Locate the cell with the specified text and output its (X, Y) center coordinate. 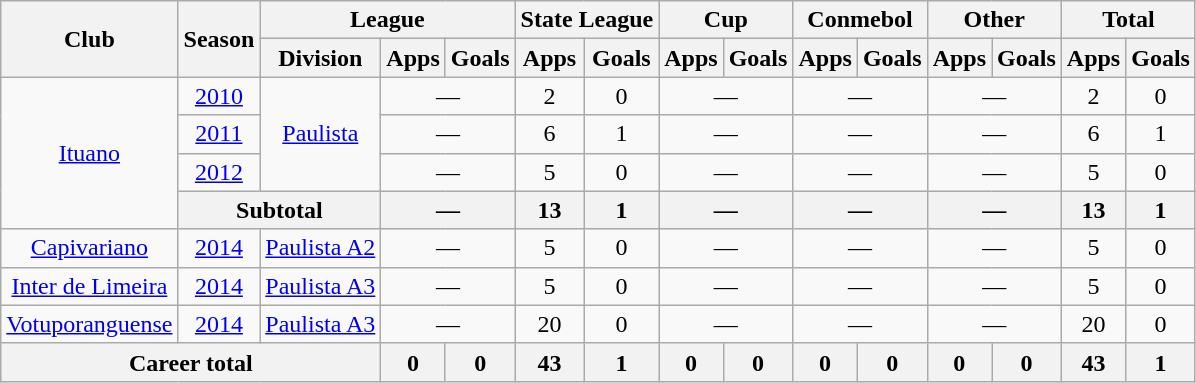
State League (587, 20)
2010 (219, 96)
Club (90, 39)
Inter de Limeira (90, 286)
Conmebol (860, 20)
Subtotal (280, 210)
2012 (219, 172)
Paulista (320, 134)
Votuporanguense (90, 324)
Other (994, 20)
2011 (219, 134)
Paulista A2 (320, 248)
Total (1128, 20)
Ituano (90, 153)
Capivariano (90, 248)
Career total (191, 362)
League (388, 20)
Cup (726, 20)
Season (219, 39)
Division (320, 58)
